Identify which cell holds the provided text, then report its (x, y) central coordinate. 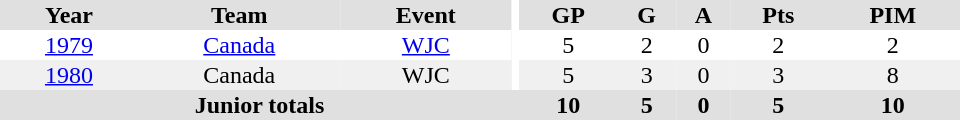
PIM (893, 15)
Junior totals (260, 105)
8 (893, 75)
Year (69, 15)
1980 (69, 75)
Event (426, 15)
Pts (778, 15)
Team (240, 15)
G (646, 15)
GP (568, 15)
1979 (69, 45)
A (704, 15)
